Extract the [X, Y] coordinate from the center of the cell holding the provided text.  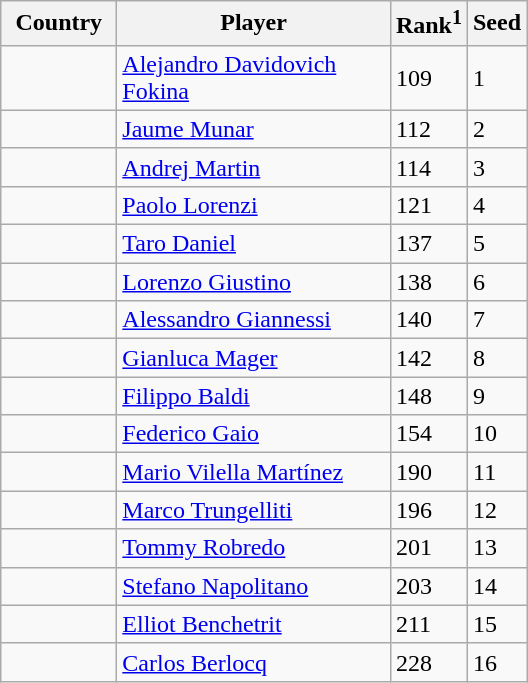
Country [59, 24]
112 [428, 129]
Rank1 [428, 24]
2 [496, 129]
Alessandro Giannessi [254, 320]
6 [496, 282]
228 [428, 662]
Stefano Napolitano [254, 586]
Jaume Munar [254, 129]
114 [428, 167]
Gianluca Mager [254, 358]
Federico Gaio [254, 434]
Elliot Benchetrit [254, 624]
Andrej Martin [254, 167]
140 [428, 320]
1 [496, 78]
16 [496, 662]
4 [496, 205]
211 [428, 624]
7 [496, 320]
Mario Vilella Martínez [254, 472]
190 [428, 472]
154 [428, 434]
Filippo Baldi [254, 396]
Paolo Lorenzi [254, 205]
Alejandro Davidovich Fokina [254, 78]
137 [428, 244]
Tommy Robredo [254, 548]
15 [496, 624]
148 [428, 396]
11 [496, 472]
9 [496, 396]
196 [428, 510]
8 [496, 358]
10 [496, 434]
138 [428, 282]
12 [496, 510]
Taro Daniel [254, 244]
109 [428, 78]
14 [496, 586]
3 [496, 167]
121 [428, 205]
Carlos Berlocq [254, 662]
201 [428, 548]
13 [496, 548]
5 [496, 244]
142 [428, 358]
Marco Trungelliti [254, 510]
203 [428, 586]
Lorenzo Giustino [254, 282]
Player [254, 24]
Seed [496, 24]
